Extract the [x, y] coordinate from the center of the cell holding the provided text.  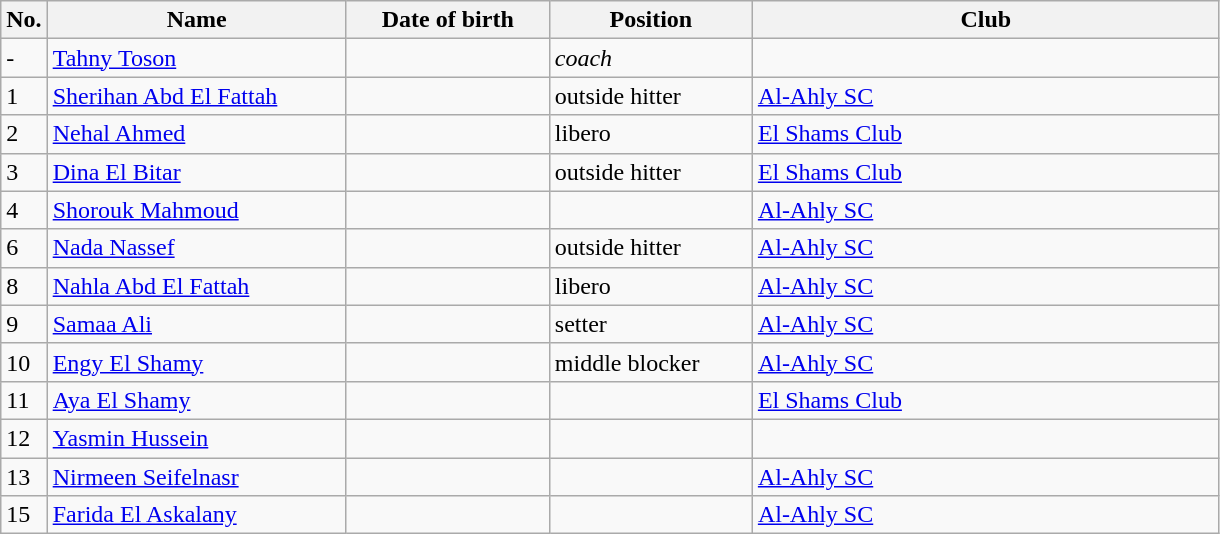
8 [24, 286]
Shorouk Mahmoud [196, 210]
Nirmeen Seifelnasr [196, 477]
coach [650, 58]
3 [24, 172]
Farida El Askalany [196, 515]
Date of birth [448, 20]
Aya El Shamy [196, 400]
middle blocker [650, 362]
9 [24, 324]
Nahla Abd El Fattah [196, 286]
Dina El Bitar [196, 172]
setter [650, 324]
10 [24, 362]
6 [24, 248]
11 [24, 400]
Name [196, 20]
- [24, 58]
Nada Nassef [196, 248]
Nehal Ahmed [196, 134]
2 [24, 134]
Engy El Shamy [196, 362]
Samaa Ali [196, 324]
13 [24, 477]
4 [24, 210]
1 [24, 96]
Club [986, 20]
No. [24, 20]
Yasmin Hussein [196, 438]
Tahny Toson [196, 58]
15 [24, 515]
Sherihan Abd El Fattah [196, 96]
Position [650, 20]
12 [24, 438]
